For the text-containing cell, return its midpoint in (X, Y) coordinate format. 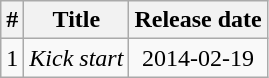
# (12, 20)
Title (76, 20)
Kick start (76, 58)
Release date (198, 20)
1 (12, 58)
2014-02-19 (198, 58)
